Find where the given text appears and provide that cell's center as [X, Y] coordinate. 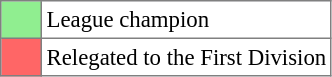
League champion [186, 20]
Relegated to the First Division [186, 57]
